Provide the (X, Y) coordinate of the cell's center where the given text is located.  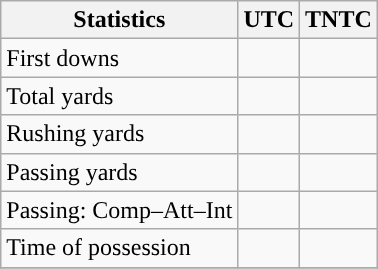
Passing: Comp–Att–Int (120, 210)
Total yards (120, 96)
Time of possession (120, 248)
First downs (120, 58)
UTC (269, 20)
Statistics (120, 20)
Passing yards (120, 172)
Rushing yards (120, 134)
TNTC (339, 20)
